Output the [x, y] coordinate of the center of the cell containing the given text.  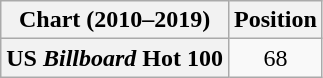
Position [276, 20]
US Billboard Hot 100 [115, 58]
Chart (2010–2019) [115, 20]
68 [276, 58]
